Extract the (X, Y) coordinate from the center of the cell holding the provided text.  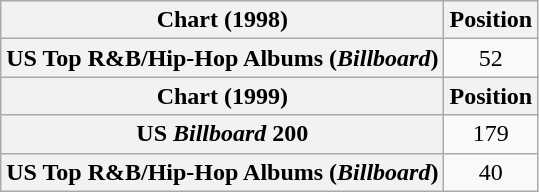
Chart (1999) (222, 96)
52 (491, 58)
US Billboard 200 (222, 134)
40 (491, 172)
Chart (1998) (222, 20)
179 (491, 134)
